For the text-containing cell, return its midpoint in (X, Y) coordinate format. 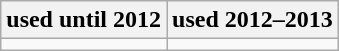
used 2012–2013 (253, 20)
used until 2012 (84, 20)
